Detect which cell encompasses the target text, then output its [x, y] center coordinate. 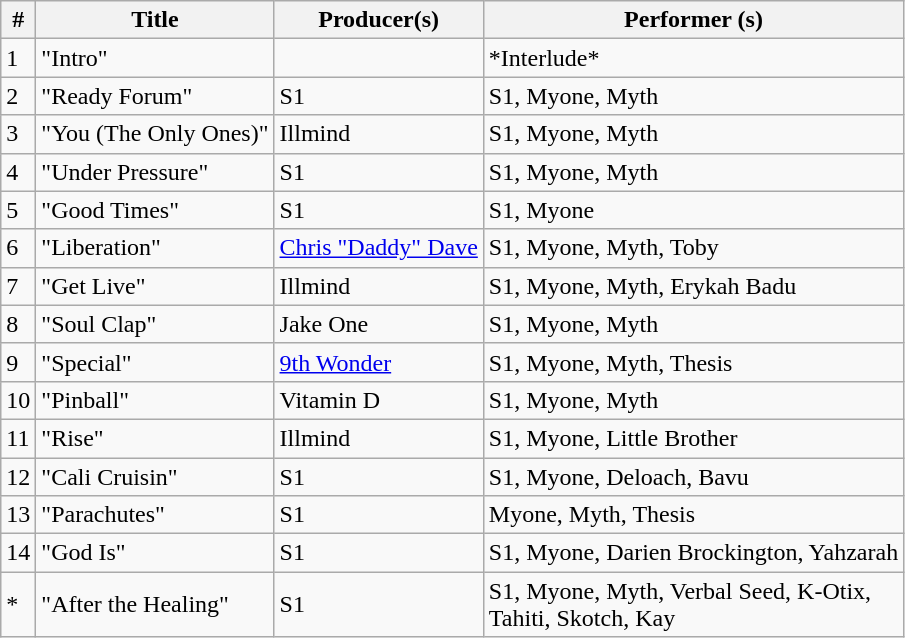
"Under Pressure" [155, 172]
"Good Times" [155, 210]
# [18, 20]
"Pinball" [155, 400]
"Special" [155, 362]
6 [18, 248]
S1, Myone, Little Brother [693, 438]
Chris "Daddy" Dave [378, 248]
S1, Myone, Darien Brockington, Yahzarah [693, 553]
Performer (s) [693, 20]
S1, Myone, Myth, Verbal Seed, K-Otix,Tahiti, Skotch, Kay [693, 604]
Title [155, 20]
3 [18, 134]
S1, Myone, Myth, Erykah Badu [693, 286]
Vitamin D [378, 400]
S1, Myone, Deloach, Bavu [693, 477]
9th Wonder [378, 362]
9 [18, 362]
S1, Myone [693, 210]
"You (The Only Ones)" [155, 134]
8 [18, 324]
"Soul Clap" [155, 324]
Jake One [378, 324]
4 [18, 172]
1 [18, 58]
"Parachutes" [155, 515]
"Rise" [155, 438]
14 [18, 553]
7 [18, 286]
11 [18, 438]
"After the Healing" [155, 604]
*Interlude* [693, 58]
S1, Myone, Myth, Thesis [693, 362]
"God Is" [155, 553]
13 [18, 515]
2 [18, 96]
S1, Myone, Myth, Toby [693, 248]
12 [18, 477]
Myone, Myth, Thesis [693, 515]
"Intro" [155, 58]
"Ready Forum" [155, 96]
"Get Live" [155, 286]
"Cali Cruisin" [155, 477]
Producer(s) [378, 20]
* [18, 604]
10 [18, 400]
5 [18, 210]
"Liberation" [155, 248]
